Detect which cell encompasses the target text, then output its (X, Y) center coordinate. 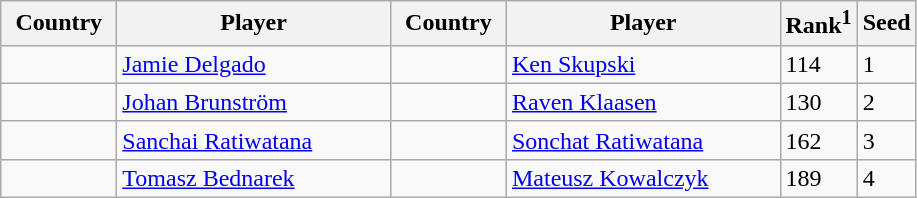
3 (886, 140)
130 (818, 102)
Mateusz Kowalczyk (643, 178)
2 (886, 102)
162 (818, 140)
Sonchat Ratiwatana (643, 140)
Johan Brunström (254, 102)
4 (886, 178)
Tomasz Bednarek (254, 178)
Sanchai Ratiwatana (254, 140)
Jamie Delgado (254, 64)
189 (818, 178)
Ken Skupski (643, 64)
1 (886, 64)
Rank1 (818, 24)
114 (818, 64)
Raven Klaasen (643, 102)
Seed (886, 24)
